Pinpoint the cell where the given text exists, returning its (X, Y) midpoint coordinate. 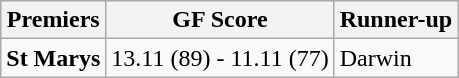
GF Score (220, 20)
Darwin (396, 58)
St Marys (54, 58)
Runner-up (396, 20)
Premiers (54, 20)
13.11 (89) - 11.11 (77) (220, 58)
